Scan for the cell matching the given text and deliver its (X, Y) coordinate at center. 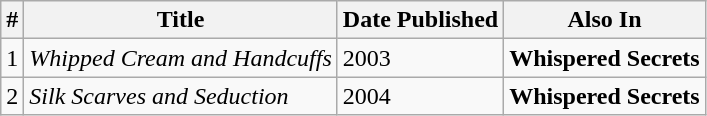
Title (180, 20)
Whipped Cream and Handcuffs (180, 58)
2003 (420, 58)
2 (12, 96)
Date Published (420, 20)
2004 (420, 96)
# (12, 20)
Also In (604, 20)
Silk Scarves and Seduction (180, 96)
1 (12, 58)
